Capture the cell that displays the provided text and extract its [x, y] central coordinate. 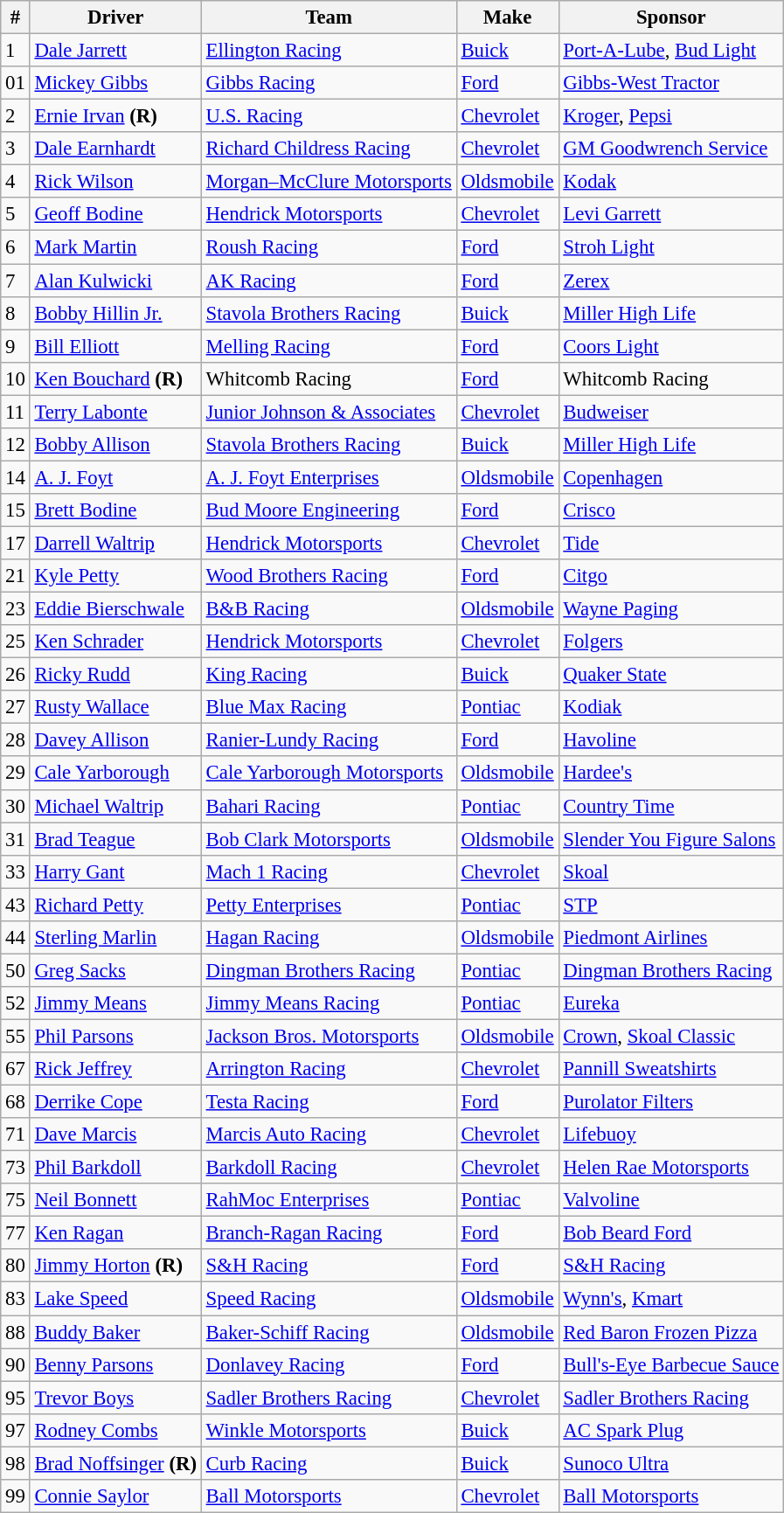
Bob Clark Motorsports [329, 839]
Kodiak [671, 707]
Sponsor [671, 17]
Coors Light [671, 346]
83 [16, 1299]
Geoff Bodine [115, 214]
Slender You Figure Salons [671, 839]
Ricky Rudd [115, 675]
STP [671, 905]
Port-A-Lube, Bud Light [671, 51]
14 [16, 477]
Richard Petty [115, 905]
15 [16, 510]
Mickey Gibbs [115, 83]
Roush Racing [329, 247]
30 [16, 806]
Harry Gant [115, 871]
5 [16, 214]
1 [16, 51]
80 [16, 1267]
Dale Earnhardt [115, 149]
26 [16, 675]
Lake Speed [115, 1299]
Cale Yarborough [115, 774]
Jimmy Means [115, 1003]
28 [16, 740]
Driver [115, 17]
Sunoco Ultra [671, 1463]
Ernie Irvan (R) [115, 116]
Melling Racing [329, 346]
90 [16, 1364]
29 [16, 774]
Wood Brothers Racing [329, 576]
6 [16, 247]
Gibbs Racing [329, 83]
Ranier-Lundy Racing [329, 740]
Gibbs-West Tractor [671, 83]
44 [16, 938]
67 [16, 1069]
A. J. Foyt Enterprises [329, 477]
8 [16, 313]
68 [16, 1102]
Speed Racing [329, 1299]
Quaker State [671, 675]
Mach 1 Racing [329, 871]
AC Spark Plug [671, 1430]
2 [16, 116]
Kodak [671, 182]
77 [16, 1233]
73 [16, 1168]
Copenhagen [671, 477]
Piedmont Airlines [671, 938]
Make [507, 17]
Junior Johnson & Associates [329, 412]
75 [16, 1200]
Ken Ragan [115, 1233]
Hagan Racing [329, 938]
Levi Garrett [671, 214]
Benny Parsons [115, 1364]
Bob Beard Ford [671, 1233]
A. J. Foyt [115, 477]
Marcis Auto Racing [329, 1135]
Morgan–McClure Motorsports [329, 182]
Hardee's [671, 774]
Branch-Ragan Racing [329, 1233]
Connie Saylor [115, 1496]
Eureka [671, 1003]
Havoline [671, 740]
Neil Bonnett [115, 1200]
Kroger, Pepsi [671, 116]
Brad Teague [115, 839]
Lifebuoy [671, 1135]
Brett Bodine [115, 510]
Tide [671, 543]
4 [16, 182]
99 [16, 1496]
Rick Jeffrey [115, 1069]
23 [16, 609]
Blue Max Racing [329, 707]
Rodney Combs [115, 1430]
Baker-Schiff Racing [329, 1332]
Cale Yarborough Motorsports [329, 774]
Bud Moore Engineering [329, 510]
55 [16, 1036]
27 [16, 707]
33 [16, 871]
Terry Labonte [115, 412]
52 [16, 1003]
11 [16, 412]
Rusty Wallace [115, 707]
Crisco [671, 510]
Richard Childress Racing [329, 149]
Jackson Bros. Motorsports [329, 1036]
01 [16, 83]
95 [16, 1398]
Bahari Racing [329, 806]
Budweiser [671, 412]
Ellington Racing [329, 51]
88 [16, 1332]
Bull's-Eye Barbecue Sauce [671, 1364]
Purolator Filters [671, 1102]
Sterling Marlin [115, 938]
Kyle Petty [115, 576]
B&B Racing [329, 609]
Bill Elliott [115, 346]
Greg Sacks [115, 970]
Arrington Racing [329, 1069]
12 [16, 445]
Citgo [671, 576]
Jimmy Means Racing [329, 1003]
10 [16, 378]
43 [16, 905]
98 [16, 1463]
Folgers [671, 642]
Team [329, 17]
# [16, 17]
RahMoc Enterprises [329, 1200]
Helen Rae Motorsports [671, 1168]
GM Goodwrench Service [671, 149]
21 [16, 576]
Winkle Motorsports [329, 1430]
Bobby Allison [115, 445]
Brad Noffsinger (R) [115, 1463]
Wayne Paging [671, 609]
Bobby Hillin Jr. [115, 313]
Michael Waltrip [115, 806]
Darrell Waltrip [115, 543]
U.S. Racing [329, 116]
Buddy Baker [115, 1332]
Phil Barkdoll [115, 1168]
Zerex [671, 281]
25 [16, 642]
Derrike Cope [115, 1102]
31 [16, 839]
Red Baron Frozen Pizza [671, 1332]
Eddie Bierschwale [115, 609]
Alan Kulwicki [115, 281]
Valvoline [671, 1200]
Wynn's, Kmart [671, 1299]
Phil Parsons [115, 1036]
71 [16, 1135]
AK Racing [329, 281]
97 [16, 1430]
Ken Bouchard (R) [115, 378]
Petty Enterprises [329, 905]
Barkdoll Racing [329, 1168]
Mark Martin [115, 247]
Pannill Sweatshirts [671, 1069]
Dale Jarrett [115, 51]
Stroh Light [671, 247]
Skoal [671, 871]
Jimmy Horton (R) [115, 1267]
9 [16, 346]
7 [16, 281]
Ken Schrader [115, 642]
Davey Allison [115, 740]
Testa Racing [329, 1102]
50 [16, 970]
Country Time [671, 806]
Curb Racing [329, 1463]
17 [16, 543]
Trevor Boys [115, 1398]
Dave Marcis [115, 1135]
3 [16, 149]
King Racing [329, 675]
Donlavey Racing [329, 1364]
Crown, Skoal Classic [671, 1036]
Rick Wilson [115, 182]
